Detect which cell encompasses the target text, then output its [X, Y] center coordinate. 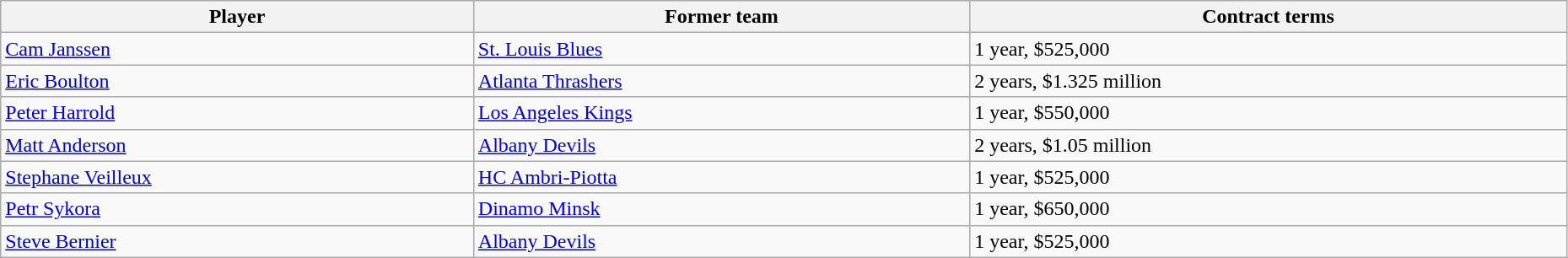
Peter Harrold [238, 113]
2 years, $1.05 million [1269, 145]
1 year, $650,000 [1269, 209]
Player [238, 17]
Petr Sykora [238, 209]
Stephane Veilleux [238, 177]
Dinamo Minsk [721, 209]
Steve Bernier [238, 241]
Former team [721, 17]
St. Louis Blues [721, 49]
2 years, $1.325 million [1269, 81]
Los Angeles Kings [721, 113]
Cam Janssen [238, 49]
1 year, $550,000 [1269, 113]
Contract terms [1269, 17]
Eric Boulton [238, 81]
Atlanta Thrashers [721, 81]
HC Ambri-Piotta [721, 177]
Matt Anderson [238, 145]
